Return the [x, y] coordinate for the center point of the cell that contains the specified text.  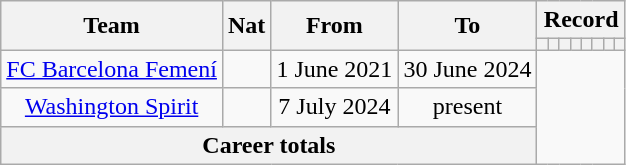
7 July 2024 [334, 107]
Team [112, 26]
1 June 2021 [334, 69]
To [468, 26]
present [468, 107]
30 June 2024 [468, 69]
Record [581, 20]
Washington Spirit [112, 107]
From [334, 26]
FC Barcelona Femení [112, 69]
Career totals [269, 145]
Nat [246, 26]
